Extract the [x, y] coordinate from the center of the cell holding the provided text.  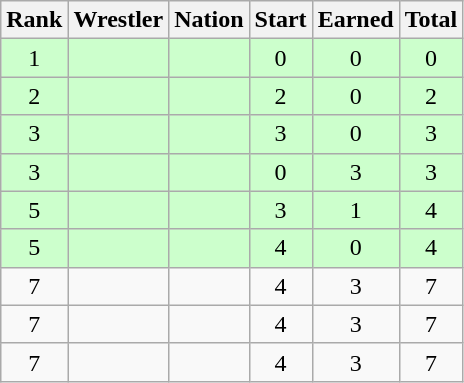
Total [431, 20]
Wrestler [118, 20]
Nation [209, 20]
Rank [34, 20]
Start [280, 20]
Earned [356, 20]
